Determine the [x, y] coordinate at the center of the cell enclosing the given text.  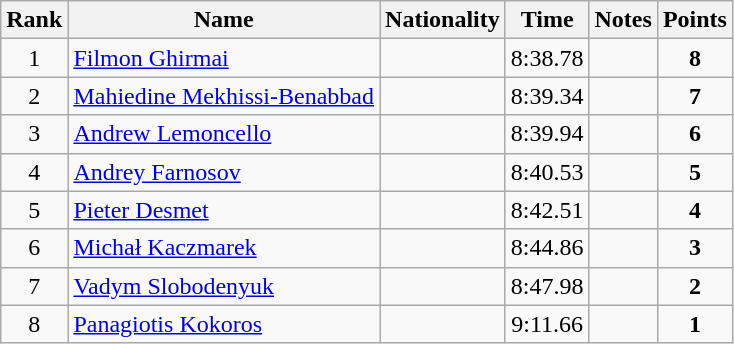
8:39.94 [547, 134]
Filmon Ghirmai [224, 58]
Points [694, 20]
8:47.98 [547, 286]
Mahiedine Mekhissi-Benabbad [224, 96]
8:39.34 [547, 96]
Nationality [443, 20]
8:40.53 [547, 172]
Rank [34, 20]
8:38.78 [547, 58]
Andrey Farnosov [224, 172]
8:44.86 [547, 248]
Panagiotis Kokoros [224, 324]
Michał Kaczmarek [224, 248]
9:11.66 [547, 324]
Andrew Lemoncello [224, 134]
Pieter Desmet [224, 210]
Name [224, 20]
8:42.51 [547, 210]
Time [547, 20]
Notes [623, 20]
Vadym Slobodenyuk [224, 286]
